Capture the cell that displays the provided text and extract its [x, y] central coordinate. 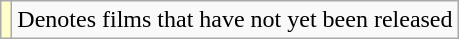
Denotes films that have not yet been released [235, 20]
